Identify which cell holds the provided text, then report its (x, y) central coordinate. 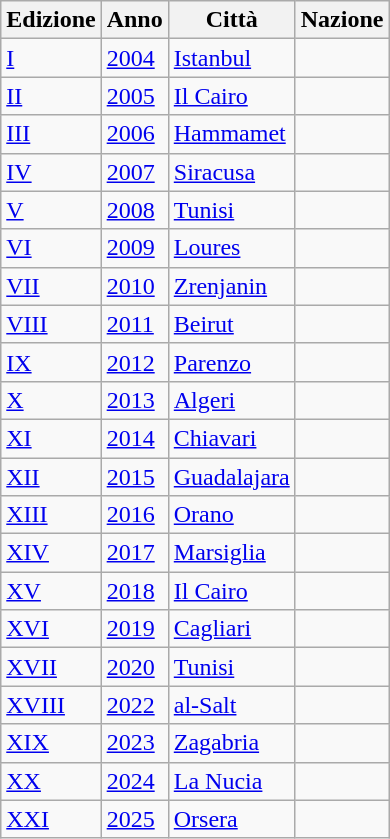
Orsera (232, 819)
Città (232, 20)
2020 (134, 667)
XI (51, 438)
2019 (134, 629)
Loures (232, 248)
XII (51, 477)
Nazione (342, 20)
X (51, 400)
al-Salt (232, 705)
Zagabria (232, 743)
2017 (134, 553)
IX (51, 362)
IV (51, 172)
2025 (134, 819)
2022 (134, 705)
Marsiglia (232, 553)
2008 (134, 210)
Guadalajara (232, 477)
2005 (134, 96)
2023 (134, 743)
2012 (134, 362)
Siracusa (232, 172)
Anno (134, 20)
2006 (134, 134)
XV (51, 591)
XIX (51, 743)
XIII (51, 515)
2010 (134, 286)
2018 (134, 591)
Parenzo (232, 362)
Hammamet (232, 134)
Beirut (232, 324)
VI (51, 248)
II (51, 96)
XX (51, 781)
Istanbul (232, 58)
2009 (134, 248)
Edizione (51, 20)
XVIII (51, 705)
2011 (134, 324)
V (51, 210)
2007 (134, 172)
XIV (51, 553)
Orano (232, 515)
2024 (134, 781)
2016 (134, 515)
XXI (51, 819)
III (51, 134)
Cagliari (232, 629)
Chiavari (232, 438)
XVI (51, 629)
La Nucia (232, 781)
VII (51, 286)
VIII (51, 324)
2013 (134, 400)
XVII (51, 667)
2004 (134, 58)
2014 (134, 438)
2015 (134, 477)
Algeri (232, 400)
I (51, 58)
Zrenjanin (232, 286)
